Return the (X, Y) coordinate for the center point of the cell that contains the specified text.  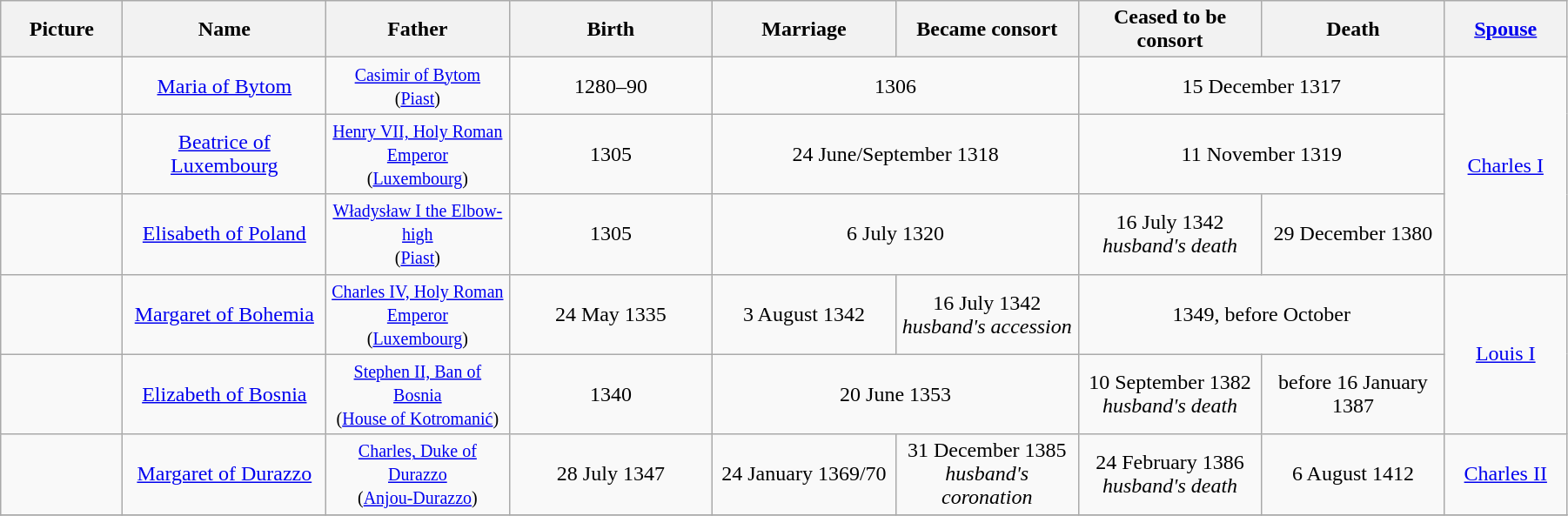
Stephen II, Ban of Bosnia(House of Kotromanić) (418, 394)
6 August 1412 (1353, 474)
Name (224, 30)
28 July 1347 (611, 474)
31 December 1385husband's coronation (987, 474)
Casimir of Bytom(Piast) (418, 85)
11 November 1319 (1262, 154)
24 June/September 1318 (896, 154)
1306 (896, 85)
Spouse (1505, 30)
Louis I (1505, 354)
Picture (62, 30)
Władysław I the Elbow-high(Piast) (418, 234)
Beatrice of Luxembourg (224, 154)
Elizabeth of Bosnia (224, 394)
16 July 1342husband's accession (987, 314)
Henry VII, Holy Roman Emperor(Luxembourg) (418, 154)
20 June 1353 (896, 394)
Father (418, 30)
Margaret of Durazzo (224, 474)
29 December 1380 (1353, 234)
Birth (611, 30)
24 February 1386husband's death (1169, 474)
6 July 1320 (896, 234)
3 August 1342 (804, 314)
24 May 1335 (611, 314)
Charles IV, Holy Roman Emperor (Luxembourg) (418, 314)
Ceased to be consort (1169, 30)
Elisabeth of Poland (224, 234)
10 September 1382husband's death (1169, 394)
before 16 January 1387 (1353, 394)
Charles I (1505, 165)
Charles, Duke of Durazzo(Anjou-Durazzo) (418, 474)
24 January 1369/70 (804, 474)
1349, before October (1262, 314)
Charles II (1505, 474)
1280–90 (611, 85)
Became consort (987, 30)
16 July 1342husband's death (1169, 234)
Maria of Bytom (224, 85)
15 December 1317 (1262, 85)
1340 (611, 394)
Marriage (804, 30)
Death (1353, 30)
Margaret of Bohemia (224, 314)
